Identify which cell holds the provided text, then report its (x, y) central coordinate. 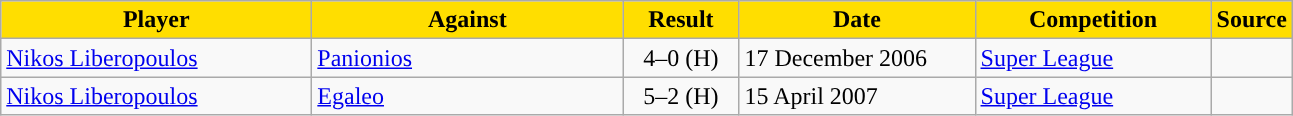
4–0 (H) (681, 58)
Source (1252, 20)
5–2 (H) (681, 96)
Panionios (468, 58)
Result (681, 20)
Against (468, 20)
Player (156, 20)
Date (857, 20)
Egaleo (468, 96)
17 December 2006 (857, 58)
15 April 2007 (857, 96)
Competition (1093, 20)
